Locate the cell with the specified text and output its (x, y) center coordinate. 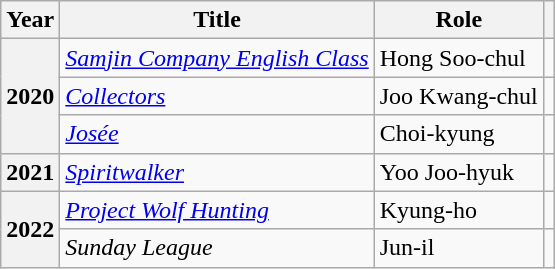
Kyung-ho (458, 210)
Samjin Company English Class (217, 58)
Joo Kwang-chul (458, 96)
Josée (217, 134)
Sunday League (217, 248)
2020 (30, 96)
Title (217, 20)
Project Wolf Hunting (217, 210)
Collectors (217, 96)
Jun-il (458, 248)
Role (458, 20)
Yoo Joo-hyuk (458, 172)
Year (30, 20)
Choi-kyung (458, 134)
2021 (30, 172)
Spiritwalker (217, 172)
2022 (30, 229)
Hong Soo-chul (458, 58)
